Locate the cell with the specified text and output its [x, y] center coordinate. 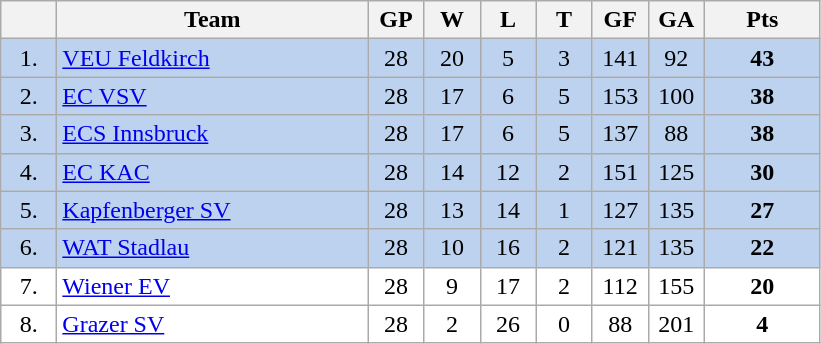
Grazer SV [212, 324]
VEU Feldkirch [212, 58]
153 [620, 96]
3. [29, 134]
13 [452, 210]
9 [452, 286]
W [452, 20]
30 [762, 172]
ECS Innsbruck [212, 134]
121 [620, 248]
16 [508, 248]
Kapfenberger SV [212, 210]
4. [29, 172]
27 [762, 210]
GF [620, 20]
0 [564, 324]
8. [29, 324]
4 [762, 324]
EC VSV [212, 96]
22 [762, 248]
141 [620, 58]
L [508, 20]
26 [508, 324]
GP [396, 20]
12 [508, 172]
Pts [762, 20]
125 [676, 172]
WAT Stadlau [212, 248]
6. [29, 248]
T [564, 20]
EC KAC [212, 172]
1. [29, 58]
Wiener EV [212, 286]
151 [620, 172]
155 [676, 286]
201 [676, 324]
10 [452, 248]
7. [29, 286]
1 [564, 210]
3 [564, 58]
137 [620, 134]
43 [762, 58]
112 [620, 286]
Team [212, 20]
127 [620, 210]
100 [676, 96]
5. [29, 210]
2. [29, 96]
GA [676, 20]
92 [676, 58]
